Find where the given text appears and provide that cell's center as [x, y] coordinate. 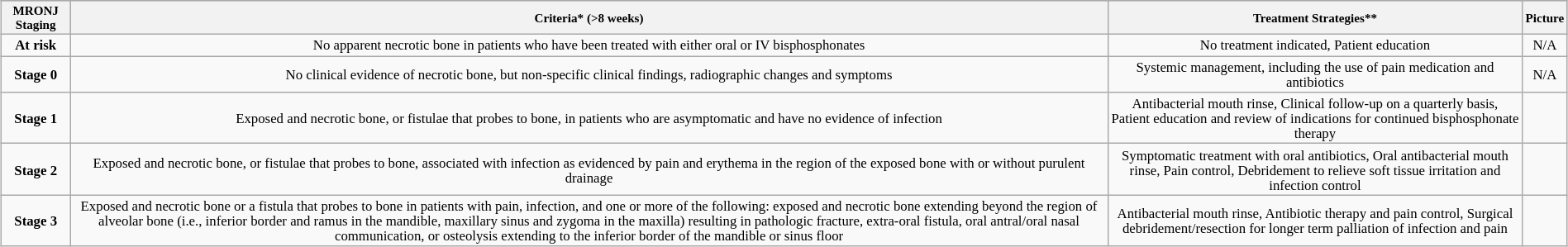
Systemic management, including the use of pain medication and antibiotics [1314, 74]
No clinical evidence of necrotic bone, but non-specific clinical findings, radiographic changes and symptoms [589, 74]
MRONJ Staging [36, 18]
No apparent necrotic bone in patients who have been treated with either oral or IV bisphosphonates [589, 45]
Stage 3 [36, 221]
Treatment Strategies** [1314, 18]
Antibacterial mouth rinse, Antibiotic therapy and pain control, Surgical debridement/resection for longer term palliation of infection and pain [1314, 221]
Picture [1545, 18]
Antibacterial mouth rinse, Clinical follow-up on a quarterly basis, Patient education and review of indications for continued bisphosphonate therapy [1314, 118]
No treatment indicated, Patient education [1314, 45]
Criteria* (>8 weeks) [589, 18]
Stage 1 [36, 118]
At risk [36, 45]
Stage 0 [36, 74]
Exposed and necrotic bone, or fistulae that probes to bone, in patients who are asymptomatic and have no evidence of infection [589, 118]
Stage 2 [36, 169]
